Scan for the cell matching the given text and deliver its [x, y] coordinate at center. 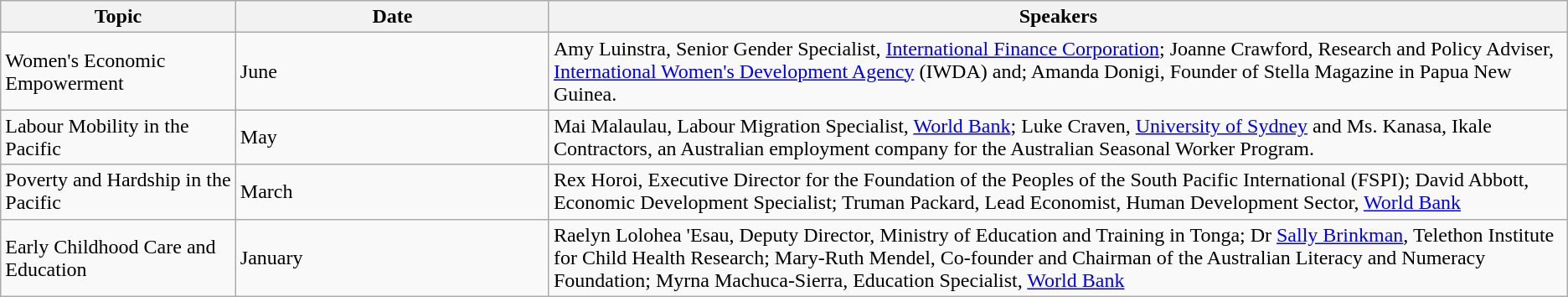
Poverty and Hardship in the Pacific [119, 191]
January [392, 258]
Topic [119, 17]
May [392, 138]
Early Childhood Care and Education [119, 258]
Labour Mobility in the Pacific [119, 138]
Women's Economic Empowerment [119, 71]
Date [392, 17]
Speakers [1058, 17]
June [392, 71]
March [392, 191]
